Return the (x, y) coordinate for the center point of the cell that contains the specified text.  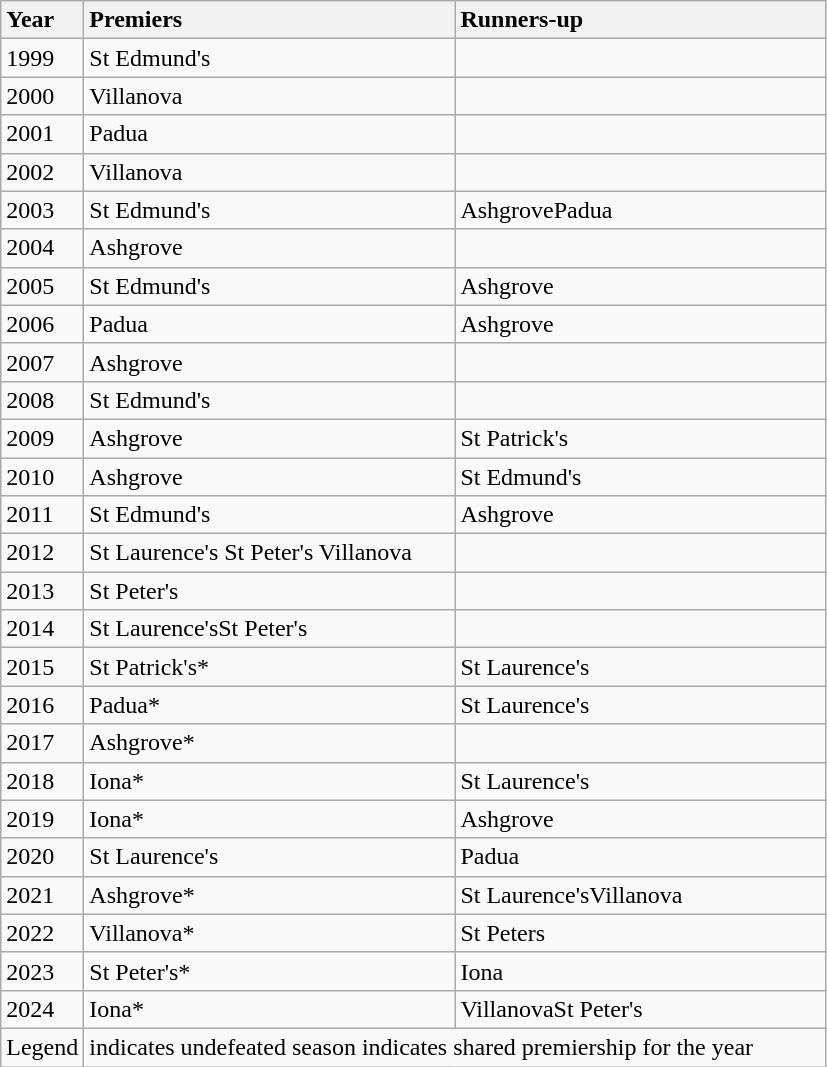
St Laurence'sSt Peter's (270, 629)
Year (42, 20)
2001 (42, 134)
2020 (42, 857)
2005 (42, 286)
2007 (42, 362)
St Laurence's St Peter's Villanova (270, 553)
Legend (42, 1047)
2004 (42, 248)
2018 (42, 781)
2023 (42, 971)
2010 (42, 477)
Premiers (270, 20)
Runners-up (640, 20)
2009 (42, 438)
2024 (42, 1009)
2015 (42, 667)
2000 (42, 96)
2006 (42, 324)
2017 (42, 743)
2011 (42, 515)
St Patrick's (640, 438)
St Laurence'sVillanova (640, 895)
AshgrovePadua (640, 210)
2008 (42, 400)
2019 (42, 819)
2016 (42, 705)
St Peters (640, 933)
2012 (42, 553)
1999 (42, 58)
2014 (42, 629)
St Patrick's* (270, 667)
St Peter's (270, 591)
indicates undefeated season indicates shared premiership for the year (455, 1047)
2013 (42, 591)
2022 (42, 933)
2021 (42, 895)
VillanovaSt Peter's (640, 1009)
Villanova* (270, 933)
Iona (640, 971)
Padua* (270, 705)
St Peter's* (270, 971)
2002 (42, 172)
2003 (42, 210)
